From the cell containing the given text, extract its center point as (x, y) coordinate. 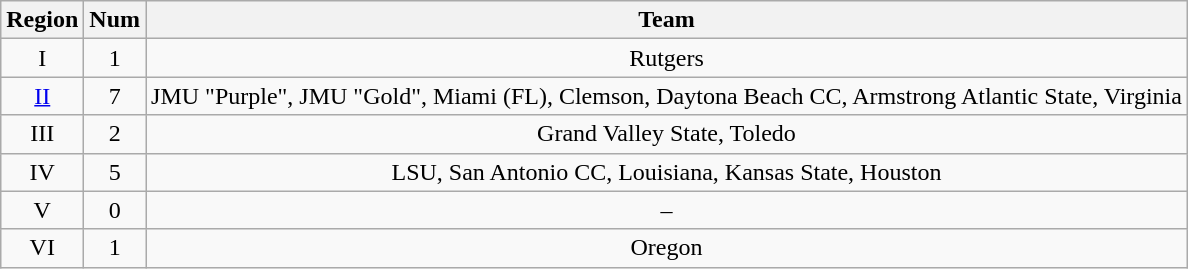
Oregon (667, 248)
Team (667, 20)
– (667, 210)
V (42, 210)
III (42, 134)
0 (115, 210)
IV (42, 172)
I (42, 58)
Rutgers (667, 58)
2 (115, 134)
VI (42, 248)
5 (115, 172)
Region (42, 20)
JMU "Purple", JMU "Gold", Miami (FL), Clemson, Daytona Beach CC, Armstrong Atlantic State, Virginia (667, 96)
7 (115, 96)
Grand Valley State, Toledo (667, 134)
Num (115, 20)
LSU, San Antonio CC, Louisiana, Kansas State, Houston (667, 172)
II (42, 96)
